Return the (x, y) coordinate for the center point of the cell that contains the specified text.  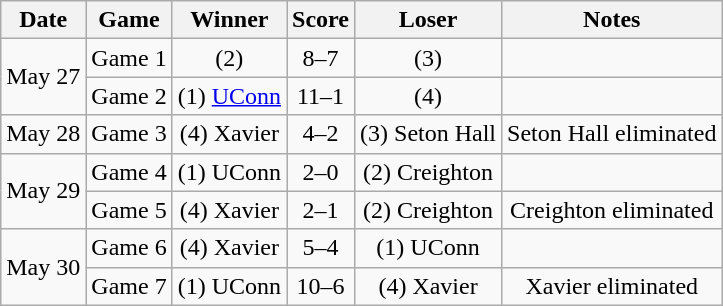
Game 5 (129, 210)
(3) (428, 58)
(2) (229, 58)
2–1 (321, 210)
Seton Hall eliminated (612, 134)
Score (321, 20)
Game 1 (129, 58)
5–4 (321, 248)
Game 3 (129, 134)
Xavier eliminated (612, 286)
Date (44, 20)
(4) (428, 96)
Winner (229, 20)
May 30 (44, 267)
Notes (612, 20)
(3) Seton Hall (428, 134)
4–2 (321, 134)
May 28 (44, 134)
Game 2 (129, 96)
Game (129, 20)
Loser (428, 20)
Game 4 (129, 172)
Game 7 (129, 286)
10–6 (321, 286)
Game 6 (129, 248)
8–7 (321, 58)
2–0 (321, 172)
May 27 (44, 77)
11–1 (321, 96)
May 29 (44, 191)
Creighton eliminated (612, 210)
